Search for the cell housing the specified text and yield its (X, Y) center coordinate. 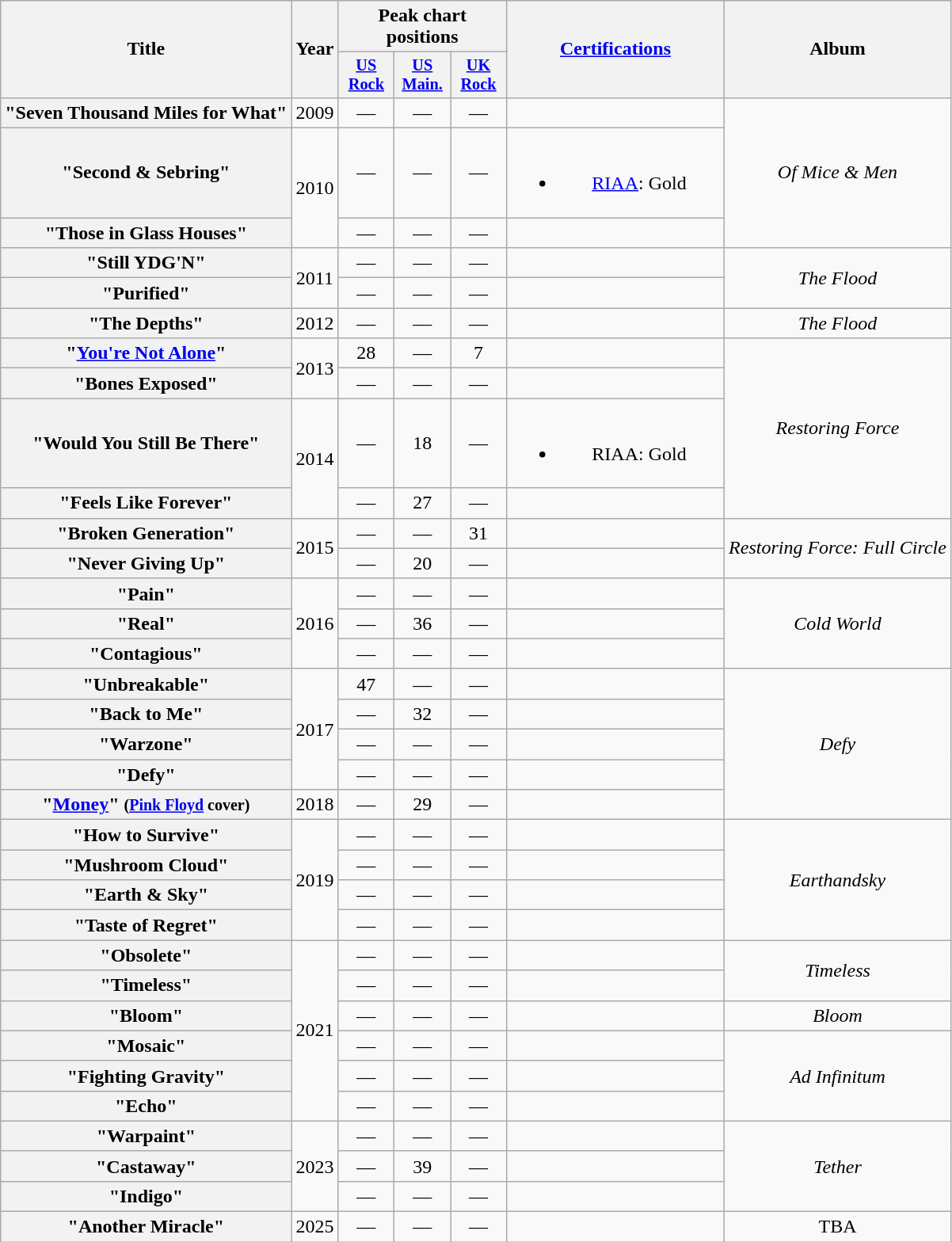
Restoring Force (838, 428)
"Bloom" (146, 1015)
TBA (838, 1227)
"Another Miracle" (146, 1227)
"Broken Generation" (146, 533)
"Warzone" (146, 745)
2017 (315, 729)
"Taste of Regret" (146, 925)
Peak chart positions (423, 27)
"Fighting Gravity" (146, 1076)
UKRock (478, 75)
"The Depths" (146, 323)
18 (423, 444)
Earthandsky (838, 880)
2015 (315, 548)
32 (423, 714)
"How to Survive" (146, 835)
2009 (315, 112)
2023 (315, 1166)
"Pain" (146, 593)
7 (478, 353)
USMain. (423, 75)
USRock (366, 75)
"Seven Thousand Miles for What" (146, 112)
"Money" (Pink Floyd cover) (146, 805)
29 (423, 805)
Bloom (838, 1015)
"Castaway" (146, 1166)
Defy (838, 744)
2013 (315, 368)
"Still YDG'N" (146, 263)
27 (423, 503)
47 (366, 684)
"Mosaic" (146, 1046)
2025 (315, 1227)
2010 (315, 189)
"Earth & Sky" (146, 895)
Title (146, 49)
"Contagious" (146, 653)
Album (838, 49)
2021 (315, 1031)
"Back to Me" (146, 714)
Tether (838, 1166)
2018 (315, 805)
2014 (315, 458)
28 (366, 353)
"Second & Sebring" (146, 173)
Cold World (838, 623)
39 (423, 1166)
"You're Not Alone" (146, 353)
"Timeless" (146, 985)
31 (478, 533)
"Never Giving Up" (146, 563)
"Feels Like Forever" (146, 503)
Year (315, 49)
2019 (315, 880)
"Obsolete" (146, 955)
"Real" (146, 623)
36 (423, 623)
"Defy" (146, 775)
"Would You Still Be There" (146, 444)
"Purified" (146, 293)
20 (423, 563)
Restoring Force: Full Circle (838, 548)
"Those in Glass Houses" (146, 233)
"Unbreakable" (146, 684)
2016 (315, 623)
"Warpaint" (146, 1136)
Timeless (838, 970)
"Indigo" (146, 1196)
2011 (315, 278)
"Echo" (146, 1106)
2012 (315, 323)
Ad Infinitum (838, 1076)
"Bones Exposed" (146, 383)
Certifications (615, 49)
Of Mice & Men (838, 173)
"Mushroom Cloud" (146, 865)
